Return the (x, y) coordinate for the center point of the cell that contains the specified text.  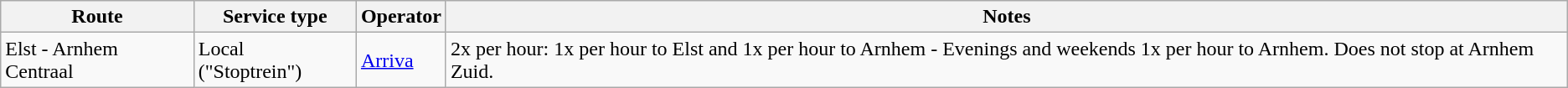
Service type (275, 17)
Notes (1007, 17)
Elst - Arnhem Centraal (97, 60)
Operator (400, 17)
Route (97, 17)
2x per hour: 1x per hour to Elst and 1x per hour to Arnhem - Evenings and weekends 1x per hour to Arnhem. Does not stop at Arnhem Zuid. (1007, 60)
Arriva (400, 60)
Local ("Stoptrein") (275, 60)
